Detect which cell encompasses the target text, then output its [X, Y] center coordinate. 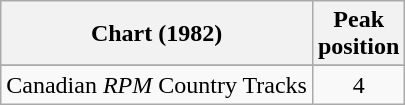
Canadian RPM Country Tracks [157, 85]
4 [358, 85]
Peakposition [358, 34]
Chart (1982) [157, 34]
